For the text-containing cell, return its midpoint in (X, Y) coordinate format. 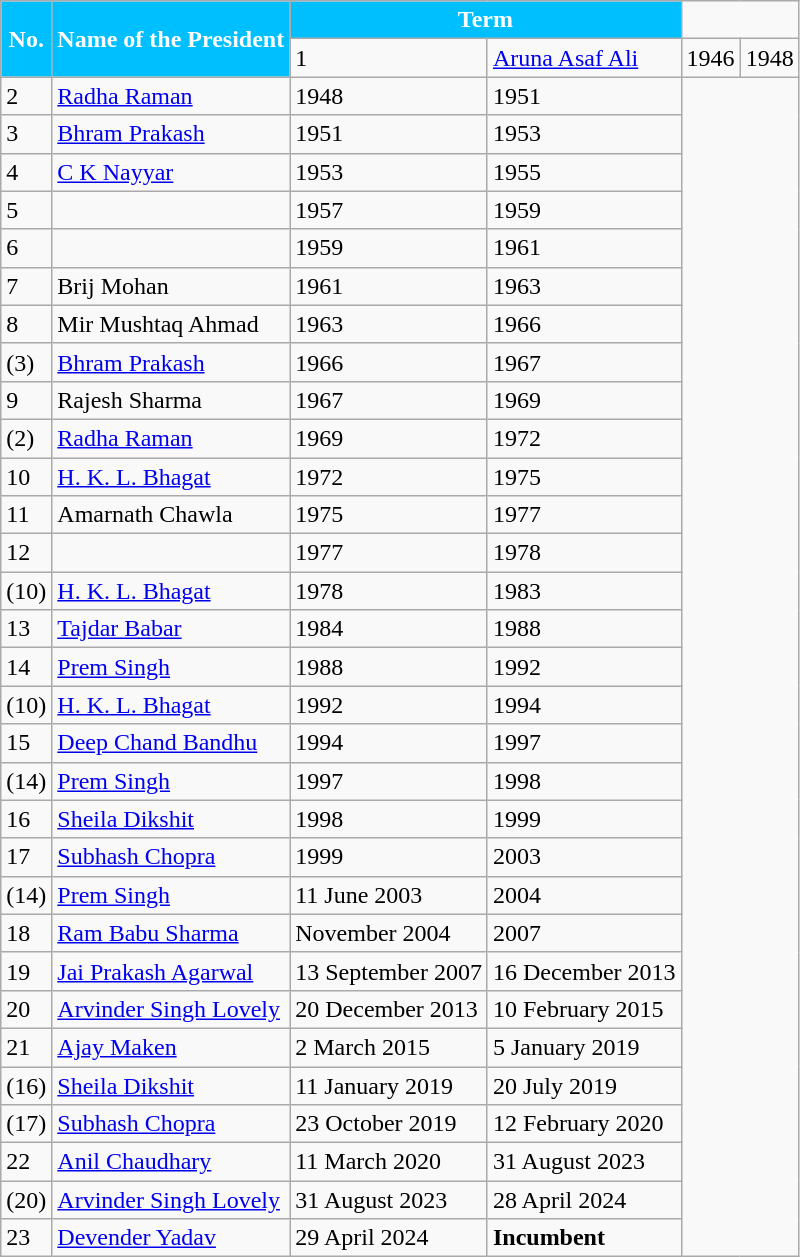
23 (26, 1238)
20 (26, 1009)
19 (26, 971)
No. (26, 39)
9 (26, 400)
1984 (389, 629)
(20) (26, 1200)
28 April 2024 (584, 1200)
Tajdar Babar (171, 629)
Brij Mohan (171, 286)
1983 (584, 591)
1955 (584, 172)
November 2004 (389, 933)
2 March 2015 (389, 1047)
(16) (26, 1085)
Anil Chaudhary (171, 1162)
11 June 2003 (389, 895)
10 (26, 477)
15 (26, 743)
1 (389, 58)
20 July 2019 (584, 1085)
11 January 2019 (389, 1085)
Deep Chand Bandhu (171, 743)
Term (486, 20)
11 (26, 515)
Devender Yadav (171, 1238)
16 December 2013 (584, 971)
Aruna Asaf Ali (584, 58)
5 January 2019 (584, 1047)
7 (26, 286)
11 March 2020 (389, 1162)
2003 (584, 857)
22 (26, 1162)
(17) (26, 1124)
18 (26, 933)
Rajesh Sharma (171, 400)
3 (26, 134)
2007 (584, 933)
14 (26, 667)
(2) (26, 438)
29 April 2024 (389, 1238)
23 October 2019 (389, 1124)
12 February 2020 (584, 1124)
4 (26, 172)
Jai Prakash Agarwal (171, 971)
2004 (584, 895)
10 February 2015 (584, 1009)
5 (26, 210)
17 (26, 857)
12 (26, 553)
13 (26, 629)
2 (26, 96)
8 (26, 324)
16 (26, 819)
20 December 2013 (389, 1009)
1957 (389, 210)
21 (26, 1047)
13 September 2007 (389, 971)
Mir Mushtaq Ahmad (171, 324)
Ajay Maken (171, 1047)
1946 (710, 58)
Amarnath Chawla (171, 515)
Ram Babu Sharma (171, 933)
Incumbent (584, 1238)
C K Nayyar (171, 172)
(3) (26, 362)
6 (26, 248)
Name of the President (171, 39)
